Output the [X, Y] coordinate of the center of the cell containing the given text.  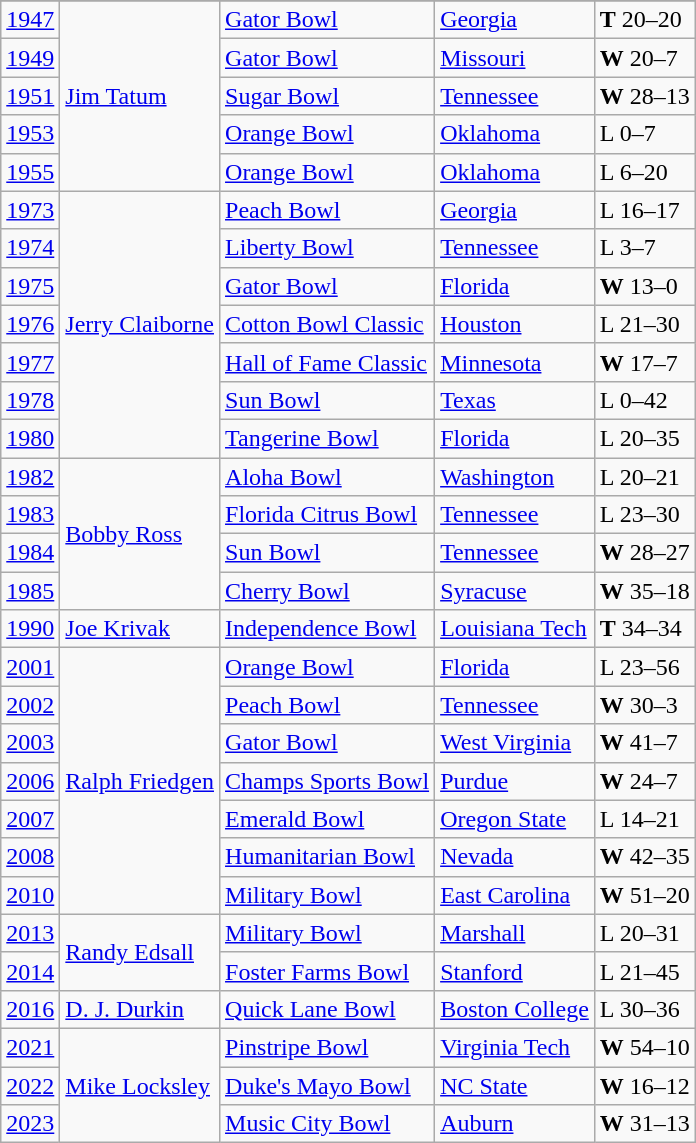
Duke's Mayo Bowl [328, 1085]
Music City Bowl [328, 1124]
1978 [30, 400]
L 23–30 [644, 515]
W 16–12 [644, 1085]
1976 [30, 324]
1985 [30, 591]
Pinstripe Bowl [328, 1047]
1973 [30, 210]
Houston [515, 324]
T 34–34 [644, 629]
L 20–21 [644, 477]
1977 [30, 362]
1980 [30, 438]
2003 [30, 743]
L 0–42 [644, 400]
East Carolina [515, 895]
L 0–7 [644, 134]
2002 [30, 705]
2021 [30, 1047]
W 30–3 [644, 705]
2023 [30, 1124]
L 21–30 [644, 324]
Humanitarian Bowl [328, 857]
Aloha Bowl [328, 477]
Liberty Bowl [328, 248]
1990 [30, 629]
West Virginia [515, 743]
W 28–13 [644, 96]
Independence Bowl [328, 629]
1949 [30, 58]
W 28–27 [644, 553]
NC State [515, 1085]
Cherry Bowl [328, 591]
2008 [30, 857]
W 31–13 [644, 1124]
W 20–7 [644, 58]
Jerry Claiborne [140, 324]
Florida Citrus Bowl [328, 515]
Cotton Bowl Classic [328, 324]
L 23–56 [644, 667]
W 42–35 [644, 857]
2014 [30, 971]
Hall of Fame Classic [328, 362]
2016 [30, 1009]
Minnesota [515, 362]
W 13–0 [644, 286]
Mike Locksley [140, 1085]
Syracuse [515, 591]
Ralph Friedgen [140, 781]
Missouri [515, 58]
2001 [30, 667]
Quick Lane Bowl [328, 1009]
W 35–18 [644, 591]
Texas [515, 400]
Randy Edsall [140, 952]
Auburn [515, 1124]
2006 [30, 781]
Washington [515, 477]
L 3–7 [644, 248]
1974 [30, 248]
2010 [30, 895]
L 16–17 [644, 210]
Champs Sports Bowl [328, 781]
Nevada [515, 857]
Emerald Bowl [328, 819]
W 41–7 [644, 743]
W 54–10 [644, 1047]
L 30–36 [644, 1009]
Tangerine Bowl [328, 438]
1953 [30, 134]
W 24–7 [644, 781]
1982 [30, 477]
Oregon State [515, 819]
2007 [30, 819]
1983 [30, 515]
L 14–21 [644, 819]
2022 [30, 1085]
1984 [30, 553]
L 20–35 [644, 438]
Louisiana Tech [515, 629]
Marshall [515, 933]
D. J. Durkin [140, 1009]
1975 [30, 286]
Sugar Bowl [328, 96]
L 21–45 [644, 971]
T 20–20 [644, 20]
L 6–20 [644, 172]
Jim Tatum [140, 96]
Joe Krivak [140, 629]
L 20–31 [644, 933]
1955 [30, 172]
Boston College [515, 1009]
2013 [30, 933]
W 17–7 [644, 362]
1947 [30, 20]
Purdue [515, 781]
Bobby Ross [140, 534]
Foster Farms Bowl [328, 971]
W 51–20 [644, 895]
Virginia Tech [515, 1047]
1951 [30, 96]
Stanford [515, 971]
